Determine the (x, y) coordinate at the center of the cell enclosing the given text.  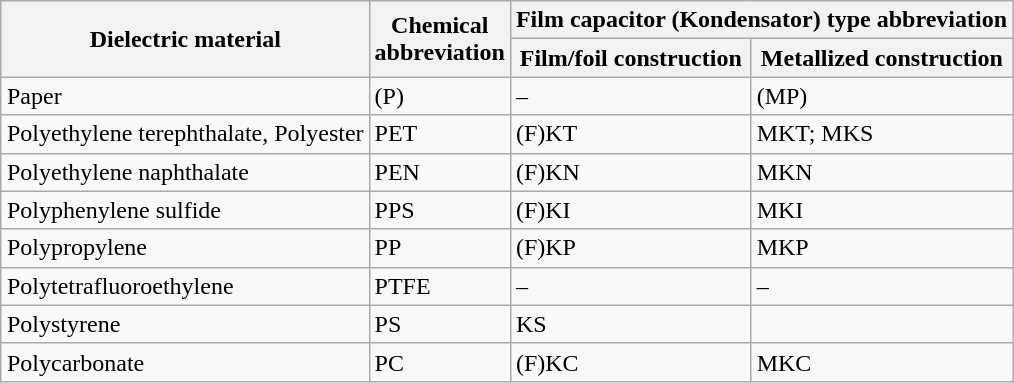
(F)KN (630, 172)
Polyethylene naphthalate (185, 172)
(MP) (882, 96)
Polyethylene terephthalate, Polyester (185, 134)
MKP (882, 248)
Polypropylene (185, 248)
Chemicalabbreviation (440, 39)
Metallized construction (882, 58)
(P) (440, 96)
Polyphenylene sulfide (185, 210)
MKT; MKS (882, 134)
PP (440, 248)
PET (440, 134)
PEN (440, 172)
(F)KI (630, 210)
PS (440, 324)
Dielectric material (185, 39)
PC (440, 362)
(F)KP (630, 248)
Paper (185, 96)
PPS (440, 210)
Polycarbonate (185, 362)
Film capacitor (Kondensator) type abbreviation (761, 20)
MKN (882, 172)
(F)KT (630, 134)
KS (630, 324)
Film/foil construction (630, 58)
MKC (882, 362)
PTFE (440, 286)
Polystyrene (185, 324)
(F)KC (630, 362)
MKI (882, 210)
Polytetrafluoroethylene (185, 286)
